Scan for the cell matching the given text and deliver its [X, Y] coordinate at center. 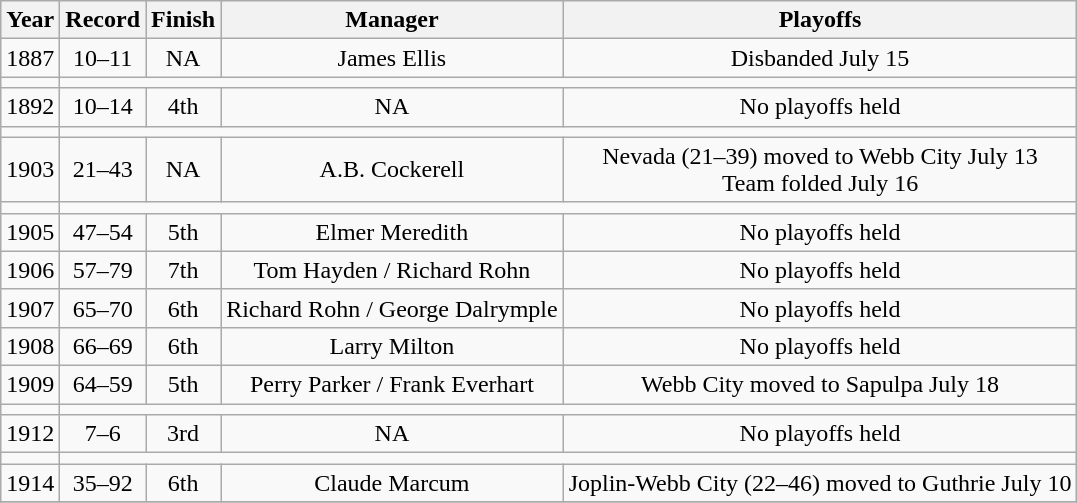
65–70 [103, 308]
Tom Hayden / Richard Rohn [392, 270]
Larry Milton [392, 346]
Claude Marcum [392, 483]
Manager [392, 20]
57–79 [103, 270]
Disbanded July 15 [820, 58]
1909 [30, 384]
Webb City moved to Sapulpa July 18 [820, 384]
64–59 [103, 384]
21–43 [103, 170]
Record [103, 20]
10–11 [103, 58]
4th [184, 107]
66–69 [103, 346]
Finish [184, 20]
47–54 [103, 232]
Richard Rohn / George Dalrymple [392, 308]
James Ellis [392, 58]
1887 [30, 58]
1906 [30, 270]
7–6 [103, 434]
7th [184, 270]
1907 [30, 308]
1892 [30, 107]
10–14 [103, 107]
Elmer Meredith [392, 232]
A.B. Cockerell [392, 170]
3rd [184, 434]
1905 [30, 232]
Nevada (21–39) moved to Webb City July 13Team folded July 16 [820, 170]
1908 [30, 346]
Joplin-Webb City (22–46) moved to Guthrie July 10 [820, 483]
Perry Parker / Frank Everhart [392, 384]
1903 [30, 170]
1914 [30, 483]
1912 [30, 434]
35–92 [103, 483]
Playoffs [820, 20]
Year [30, 20]
